Extract the (X, Y) coordinate from the center of the cell holding the provided text.  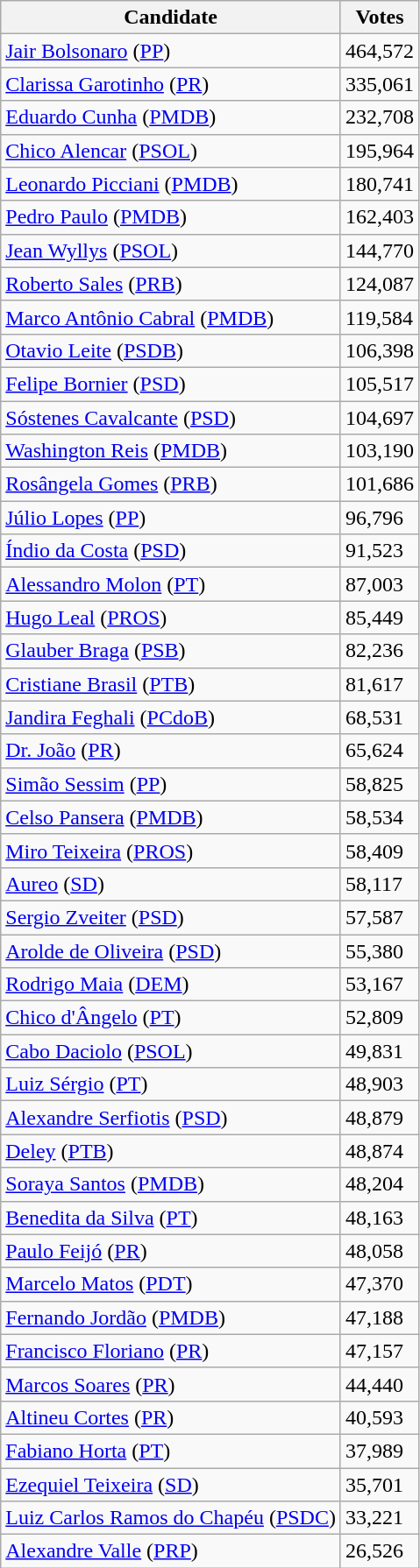
57,587 (379, 917)
58,117 (379, 884)
Chico Alencar (PSOL) (171, 151)
Luiz Carlos Ramos do Chapéu (PSDC) (171, 1518)
55,380 (379, 950)
Altineu Cortes (PR) (171, 1417)
180,741 (379, 184)
105,517 (379, 384)
Sóstenes Cavalcante (PSD) (171, 418)
33,221 (379, 1518)
Soraya Santos (PMDB) (171, 1184)
335,061 (379, 84)
47,188 (379, 1317)
58,534 (379, 817)
Cristiane Brasil (PTB) (171, 684)
44,440 (379, 1384)
Alessandro Molon (PT) (171, 584)
Pedro Paulo (PMDB) (171, 217)
85,449 (379, 618)
48,903 (379, 1084)
68,531 (379, 717)
Jandira Feghali (PCdoB) (171, 717)
162,403 (379, 217)
Washington Reis (PMDB) (171, 451)
101,686 (379, 484)
Alexandre Serfiotis (PSD) (171, 1118)
Votes (379, 18)
58,825 (379, 784)
Paulo Feijó (PR) (171, 1251)
106,398 (379, 350)
144,770 (379, 251)
48,874 (379, 1151)
Fernando Jordão (PMDB) (171, 1317)
Otavio Leite (PSDB) (171, 350)
Jair Bolsonaro (PP) (171, 51)
82,236 (379, 651)
Cabo Daciolo (PSOL) (171, 1051)
124,087 (379, 284)
104,697 (379, 418)
Arolde de Oliveira (PSD) (171, 950)
Rosângela Gomes (PRB) (171, 484)
Benedita da Silva (PT) (171, 1218)
48,058 (379, 1251)
Fabiano Horta (PT) (171, 1451)
Clarissa Garotinho (PR) (171, 84)
Marco Antônio Cabral (PMDB) (171, 317)
65,624 (379, 751)
Ezequiel Teixeira (SD) (171, 1485)
91,523 (379, 551)
Alexandre Valle (PRP) (171, 1551)
Dr. João (PR) (171, 751)
Miro Teixeira (PROS) (171, 851)
58,409 (379, 851)
26,526 (379, 1551)
49,831 (379, 1051)
Júlio Lopes (PP) (171, 518)
232,708 (379, 117)
Jean Wyllys (PSOL) (171, 251)
Eduardo Cunha (PMDB) (171, 117)
96,796 (379, 518)
48,879 (379, 1118)
Aureo (SD) (171, 884)
195,964 (379, 151)
464,572 (379, 51)
48,163 (379, 1218)
Sergio Zveiter (PSD) (171, 917)
Chico d'Ângelo (PT) (171, 1018)
Roberto Sales (PRB) (171, 284)
Francisco Floriano (PR) (171, 1351)
Leonardo Picciani (PMDB) (171, 184)
47,370 (379, 1284)
40,593 (379, 1417)
52,809 (379, 1018)
103,190 (379, 451)
Marcos Soares (PR) (171, 1384)
Glauber Braga (PSB) (171, 651)
37,989 (379, 1451)
87,003 (379, 584)
47,157 (379, 1351)
Hugo Leal (PROS) (171, 618)
Celso Pansera (PMDB) (171, 817)
Deley (PTB) (171, 1151)
Rodrigo Maia (DEM) (171, 985)
Índio da Costa (PSD) (171, 551)
Marcelo Matos (PDT) (171, 1284)
48,204 (379, 1184)
81,617 (379, 684)
Simão Sessim (PP) (171, 784)
Candidate (171, 18)
Felipe Bornier (PSD) (171, 384)
53,167 (379, 985)
35,701 (379, 1485)
Luiz Sérgio (PT) (171, 1084)
119,584 (379, 317)
